Output the [X, Y] coordinate of the center of the cell containing the given text.  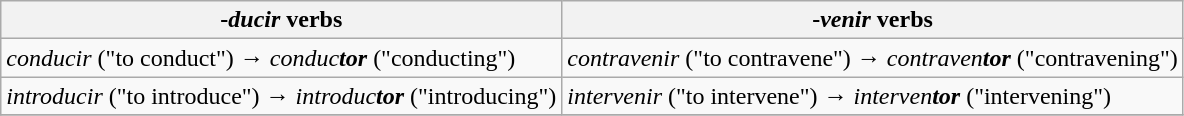
conducir ("to conduct") → conductor ("conducting") [282, 58]
intervenir ("to intervene") → interventor ("intervening") [872, 96]
-venir verbs [872, 20]
-ducir verbs [282, 20]
introducir ("to introduce") → introductor ("introducing") [282, 96]
contravenir ("to contravene") → contraventor ("contravening") [872, 58]
